Return [x, y] of the center of cell containing provided text 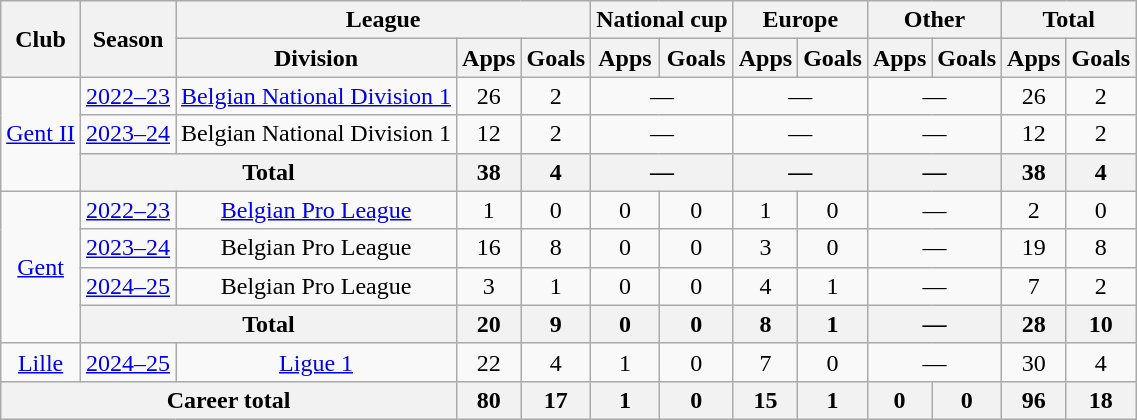
15 [765, 400]
20 [489, 324]
Division [316, 58]
Season [128, 39]
18 [1101, 400]
Europe [800, 20]
17 [556, 400]
National cup [662, 20]
Gent [41, 267]
80 [489, 400]
Lille [41, 362]
28 [1034, 324]
Career total [229, 400]
Club [41, 39]
10 [1101, 324]
9 [556, 324]
22 [489, 362]
League [384, 20]
19 [1034, 248]
Ligue 1 [316, 362]
30 [1034, 362]
16 [489, 248]
96 [1034, 400]
Other [934, 20]
Gent II [41, 134]
